Locate the cell with the specified text and output its [x, y] center coordinate. 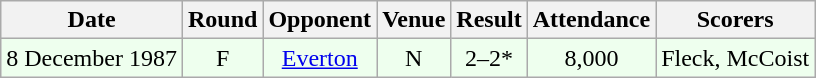
Result [489, 20]
Scorers [736, 20]
F [222, 58]
Venue [414, 20]
Date [92, 20]
Attendance [591, 20]
8 December 1987 [92, 58]
Opponent [320, 20]
Fleck, McCoist [736, 58]
Everton [320, 58]
N [414, 58]
2–2* [489, 58]
Round [222, 20]
8,000 [591, 58]
